Output the [X, Y] coordinate of the center of the cell containing the given text.  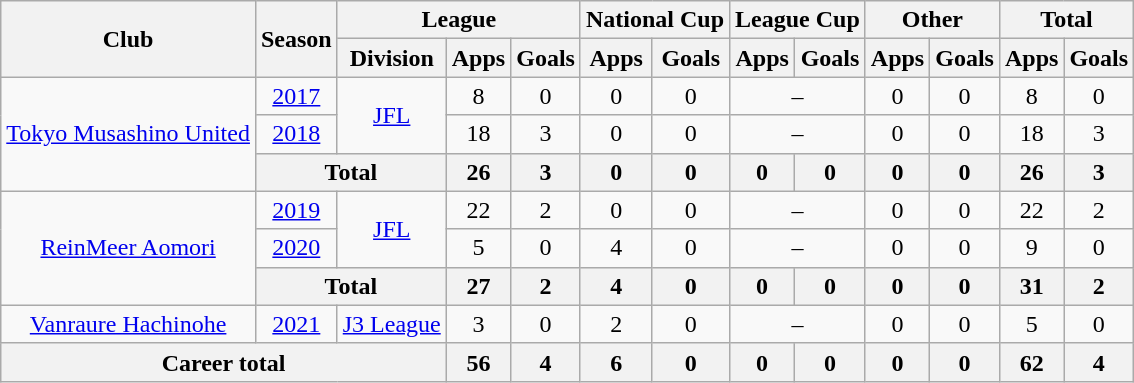
Tokyo Musashino United [128, 134]
Season [296, 39]
2019 [296, 210]
56 [478, 362]
Club [128, 39]
9 [1031, 248]
6 [616, 362]
31 [1031, 286]
J3 League [392, 324]
League [458, 20]
62 [1031, 362]
2017 [296, 96]
2018 [296, 134]
National Cup [654, 20]
2020 [296, 248]
2021 [296, 324]
Other [932, 20]
Division [392, 58]
27 [478, 286]
League Cup [798, 20]
Vanraure Hachinohe [128, 324]
ReinMeer Aomori [128, 248]
Career total [224, 362]
